Pinpoint the cell where the given text exists, returning its [X, Y] midpoint coordinate. 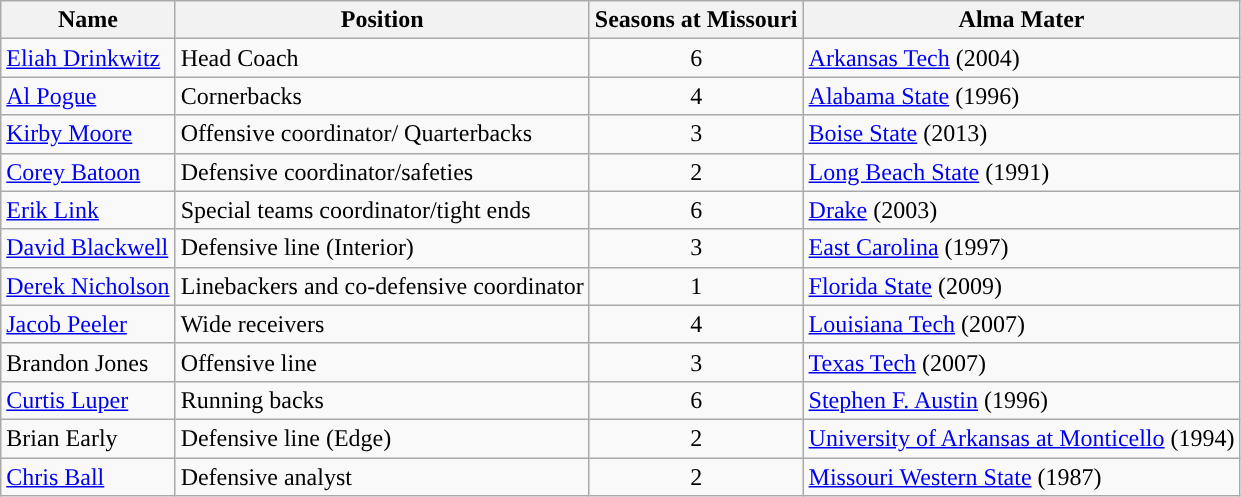
Stephen F. Austin (1996) [1022, 400]
Chris Ball [88, 477]
Wide receivers [382, 324]
Boise State (2013) [1022, 134]
Defensive line (Edge) [382, 438]
Defensive line (Interior) [382, 248]
Florida State (2009) [1022, 286]
Cornerbacks [382, 96]
Brian Early [88, 438]
Offensive coordinator/ Quarterbacks [382, 134]
Linebackers and co-defensive coordinator [382, 286]
Eliah Drinkwitz [88, 58]
Seasons at Missouri [696, 20]
Corey Batoon [88, 172]
Running backs [382, 400]
Missouri Western State (1987) [1022, 477]
Jacob Peeler [88, 324]
Al Pogue [88, 96]
Defensive coordinator/safeties [382, 172]
University of Arkansas at Monticello (1994) [1022, 438]
Arkansas Tech (2004) [1022, 58]
Brandon Jones [88, 362]
Long Beach State (1991) [1022, 172]
Derek Nicholson [88, 286]
Erik Link [88, 210]
East Carolina (1997) [1022, 248]
Offensive line [382, 362]
Texas Tech (2007) [1022, 362]
Head Coach [382, 58]
David Blackwell [88, 248]
Name [88, 20]
Defensive analyst [382, 477]
Drake (2003) [1022, 210]
Alma Mater [1022, 20]
Louisiana Tech (2007) [1022, 324]
Curtis Luper [88, 400]
Alabama State (1996) [1022, 96]
Kirby Moore [88, 134]
Special teams coordinator/tight ends [382, 210]
Position [382, 20]
1 [696, 286]
